Output the (X, Y) coordinate of the center of the cell containing the given text.  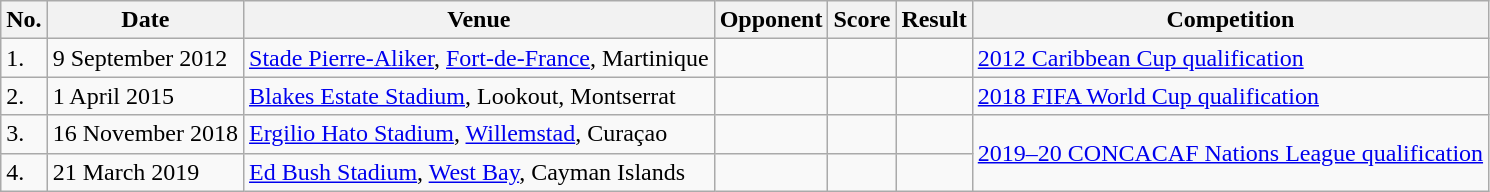
Score (862, 20)
4. (24, 172)
1 April 2015 (145, 96)
Ed Bush Stadium, West Bay, Cayman Islands (480, 172)
16 November 2018 (145, 134)
21 March 2019 (145, 172)
Date (145, 20)
Ergilio Hato Stadium, Willemstad, Curaçao (480, 134)
3. (24, 134)
2012 Caribbean Cup qualification (1230, 58)
Competition (1230, 20)
9 September 2012 (145, 58)
2018 FIFA World Cup qualification (1230, 96)
Result (934, 20)
2. (24, 96)
Blakes Estate Stadium, Lookout, Montserrat (480, 96)
Stade Pierre-Aliker, Fort-de-France, Martinique (480, 58)
2019–20 CONCACAF Nations League qualification (1230, 153)
No. (24, 20)
Opponent (771, 20)
Venue (480, 20)
1. (24, 58)
